Scan for the cell matching the given text and deliver its (X, Y) coordinate at center. 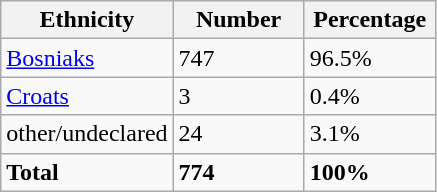
3.1% (370, 134)
Croats (87, 96)
100% (370, 172)
747 (238, 58)
Bosniaks (87, 58)
3 (238, 96)
24 (238, 134)
774 (238, 172)
other/undeclared (87, 134)
Total (87, 172)
96.5% (370, 58)
0.4% (370, 96)
Percentage (370, 20)
Number (238, 20)
Ethnicity (87, 20)
